From the cell containing the given text, extract its center point as (x, y) coordinate. 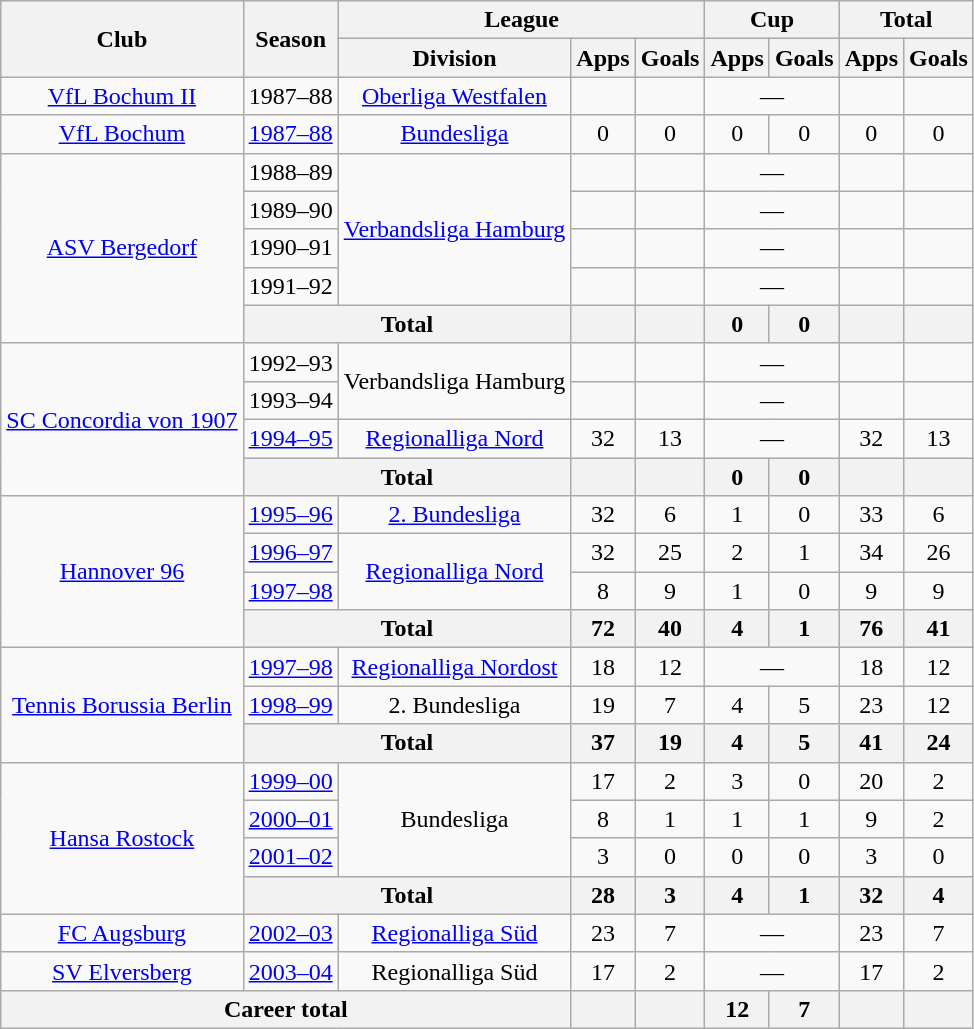
1990–91 (290, 248)
24 (939, 743)
1991–92 (290, 286)
Hansa Rostock (122, 838)
Career total (286, 1009)
20 (871, 781)
1994–95 (290, 438)
Season (290, 39)
Cup (772, 20)
ASV Bergedorf (122, 248)
FC Augsburg (122, 933)
33 (871, 515)
1993–94 (290, 400)
Tennis Borussia Berlin (122, 705)
76 (871, 629)
SC Concordia von 1907 (122, 419)
1996–97 (290, 553)
League (522, 20)
34 (871, 553)
28 (603, 895)
Division (454, 58)
Club (122, 39)
2000–01 (290, 819)
1999–00 (290, 781)
40 (670, 629)
VfL Bochum (122, 134)
25 (670, 553)
VfL Bochum II (122, 96)
1995–96 (290, 515)
1988–89 (290, 172)
Oberliga Westfalen (454, 96)
2002–03 (290, 933)
72 (603, 629)
1989–90 (290, 210)
SV Elversberg (122, 971)
Regionalliga Nordost (454, 667)
37 (603, 743)
1998–99 (290, 705)
Hannover 96 (122, 572)
2003–04 (290, 971)
26 (939, 553)
1992–93 (290, 362)
2001–02 (290, 857)
